Return [x, y] of the center of cell containing provided text 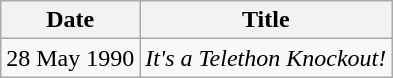
Title [266, 20]
28 May 1990 [70, 58]
Date [70, 20]
It's a Telethon Knockout! [266, 58]
